Determine the [x, y] coordinate at the center of the cell enclosing the given text.  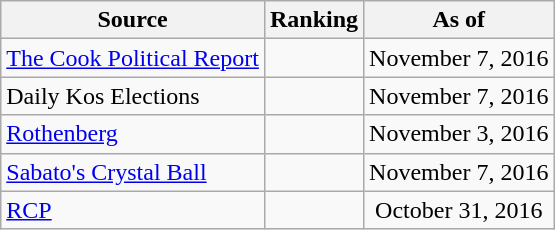
Source [133, 20]
Rothenberg [133, 134]
The Cook Political Report [133, 58]
RCP [133, 210]
Daily Kos Elections [133, 96]
November 3, 2016 [459, 134]
Ranking [314, 20]
As of [459, 20]
Sabato's Crystal Ball [133, 172]
October 31, 2016 [459, 210]
